From the cell containing the given text, extract its center point as (x, y) coordinate. 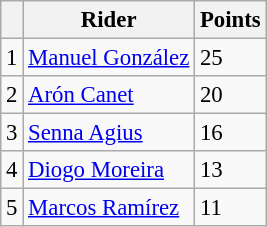
Points (230, 20)
5 (12, 208)
Rider (109, 20)
16 (230, 133)
Diogo Moreira (109, 170)
Senna Agius (109, 133)
Marcos Ramírez (109, 208)
2 (12, 95)
13 (230, 170)
11 (230, 208)
25 (230, 58)
3 (12, 133)
Manuel González (109, 58)
Arón Canet (109, 95)
4 (12, 170)
20 (230, 95)
1 (12, 58)
